Extract the (X, Y) coordinate from the center of the cell holding the provided text.  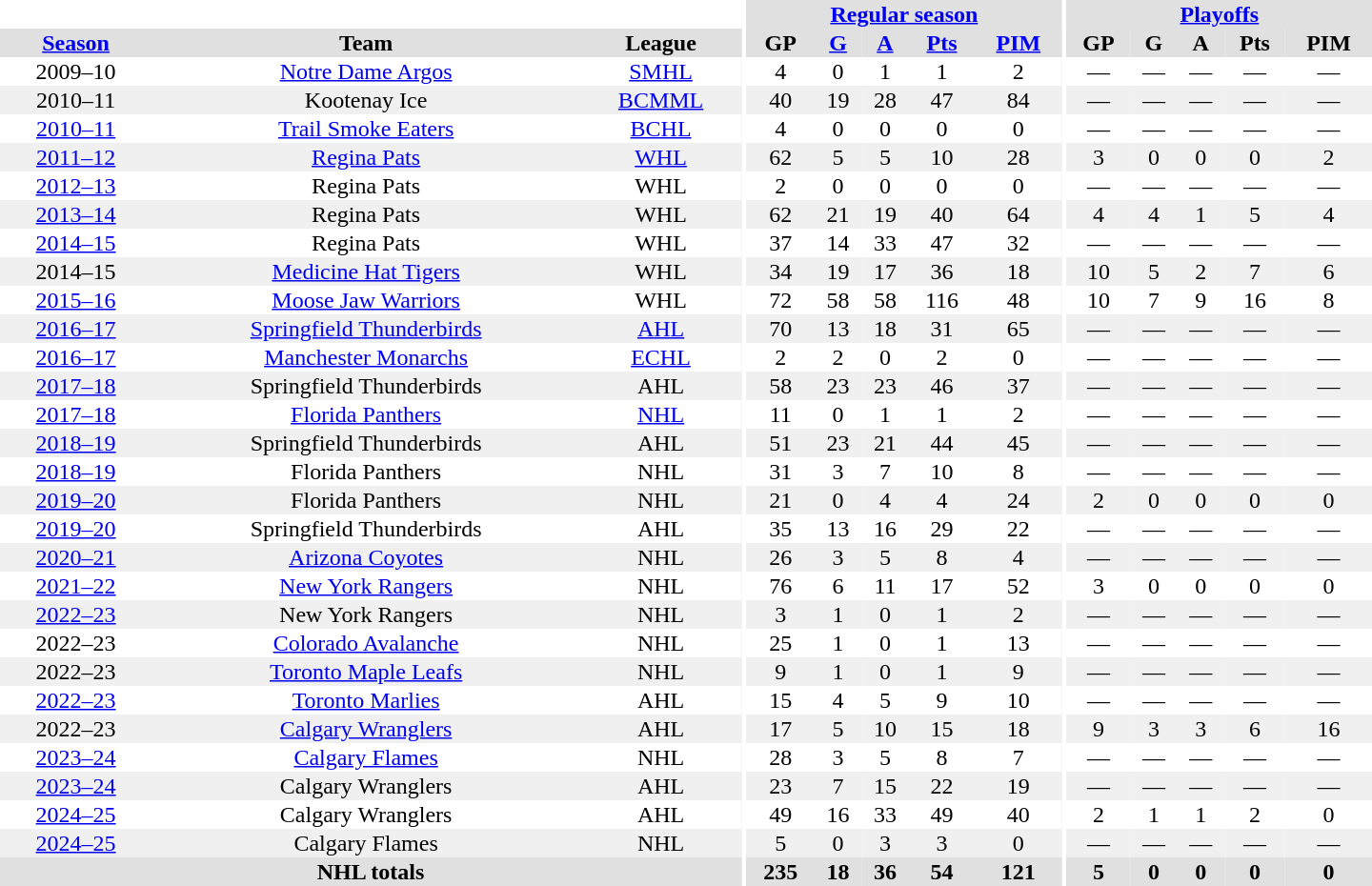
72 (781, 300)
32 (1018, 243)
54 (942, 872)
Kootenay Ice (366, 100)
121 (1018, 872)
2011–12 (76, 157)
ECHL (661, 357)
Notre Dame Argos (366, 71)
2021–22 (76, 586)
51 (781, 443)
29 (942, 529)
64 (1018, 214)
NHL totals (371, 872)
Team (366, 43)
Toronto Marlies (366, 700)
76 (781, 586)
BCHL (661, 129)
Regular season (905, 14)
2013–14 (76, 214)
52 (1018, 586)
2012–13 (76, 186)
26 (781, 557)
35 (781, 529)
34 (781, 272)
Manchester Monarchs (366, 357)
44 (942, 443)
Arizona Coyotes (366, 557)
48 (1018, 300)
Season (76, 43)
46 (942, 386)
Trail Smoke Eaters (366, 129)
Moose Jaw Warriors (366, 300)
SMHL (661, 71)
Toronto Maple Leafs (366, 672)
2015–16 (76, 300)
235 (781, 872)
Medicine Hat Tigers (366, 272)
BCMML (661, 100)
24 (1018, 500)
45 (1018, 443)
70 (781, 329)
League (661, 43)
65 (1018, 329)
25 (781, 643)
116 (942, 300)
Playoffs (1220, 14)
14 (838, 243)
2009–10 (76, 71)
Colorado Avalanche (366, 643)
84 (1018, 100)
2020–21 (76, 557)
